Capture the cell that displays the provided text and extract its [x, y] central coordinate. 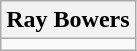
Ray Bowers [68, 20]
